Detect which cell encompasses the target text, then output its [X, Y] center coordinate. 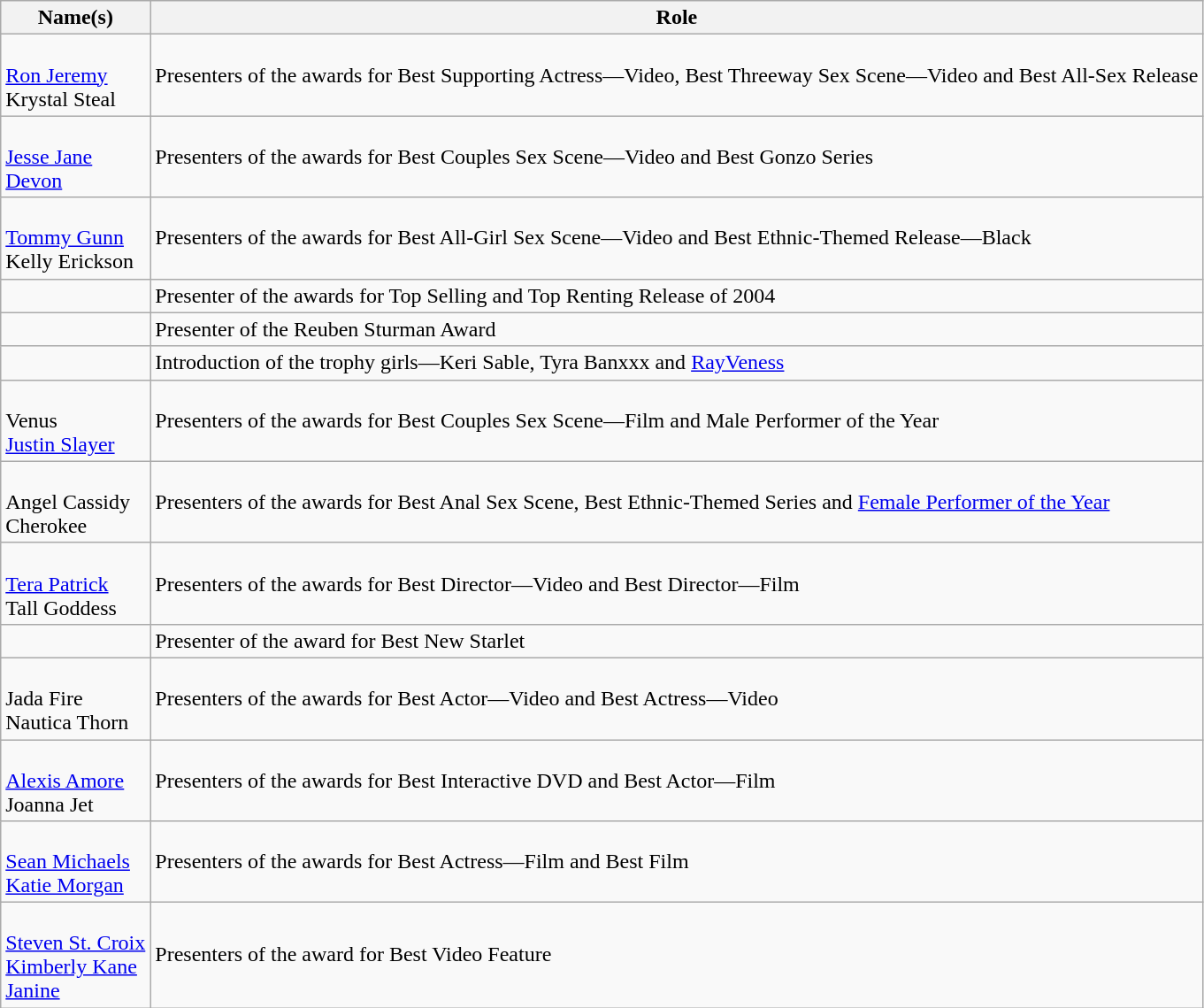
Presenters of the awards for Best Director—Video and Best Director—Film [677, 583]
Angel CassidyCherokee [76, 502]
Alexis AmoreJoanna Jet [76, 781]
Presenters of the awards for Best Couples Sex Scene—Video and Best Gonzo Series [677, 157]
Tera PatrickTall Goddess [76, 583]
Presenter of the Reuben Sturman Award [677, 329]
Ron JeremyKrystal Steal [76, 75]
VenusJustin Slayer [76, 420]
Jada FireNautica Thorn [76, 698]
Name(s) [76, 18]
Presenter of the awards for Top Selling and Top Renting Release of 2004 [677, 296]
Presenters of the awards for Best Actor—Video and Best Actress—Video [677, 698]
Presenters of the awards for Best Interactive DVD and Best Actor—Film [677, 781]
Presenters of the award for Best Video Feature [677, 956]
Presenters of the awards for Best Supporting Actress—Video, Best Threeway Sex Scene—Video and Best All-Sex Release [677, 75]
Presenters of the awards for Best Anal Sex Scene, Best Ethnic-Themed Series and Female Performer of the Year [677, 502]
Tommy GunnKelly Erickson [76, 238]
Role [677, 18]
Introduction of the trophy girls—Keri Sable, Tyra Banxxx and RayVeness [677, 363]
Presenters of the awards for Best Actress—Film and Best Film [677, 862]
Sean MichaelsKatie Morgan [76, 862]
Jesse JaneDevon [76, 157]
Steven St. CroixKimberly KaneJanine [76, 956]
Presenter of the award for Best New Starlet [677, 641]
Presenters of the awards for Best Couples Sex Scene—Film and Male Performer of the Year [677, 420]
Presenters of the awards for Best All-Girl Sex Scene—Video and Best Ethnic-Themed Release—Black [677, 238]
